Provide the (X, Y) coordinate of the cell's center where the given text is located.  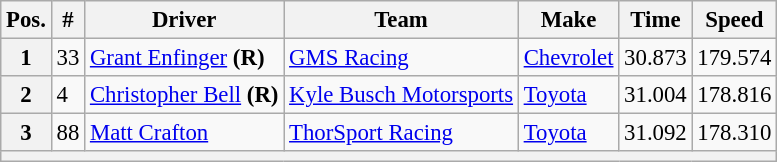
1 (26, 58)
31.092 (656, 133)
ThorSport Racing (402, 133)
Chevrolet (568, 58)
Team (402, 20)
88 (68, 133)
Pos. (26, 20)
Time (656, 20)
31.004 (656, 95)
Matt Crafton (184, 133)
33 (68, 58)
Kyle Busch Motorsports (402, 95)
4 (68, 95)
Driver (184, 20)
Make (568, 20)
Grant Enfinger (R) (184, 58)
# (68, 20)
GMS Racing (402, 58)
178.310 (734, 133)
2 (26, 95)
Christopher Bell (R) (184, 95)
178.816 (734, 95)
Speed (734, 20)
3 (26, 133)
30.873 (656, 58)
179.574 (734, 58)
